Extract the (x, y) coordinate from the center of the cell holding the provided text.  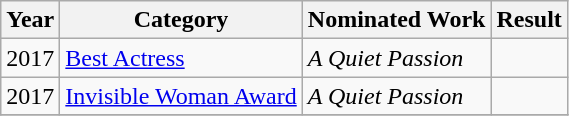
Nominated Work (396, 20)
Category (181, 20)
Best Actress (181, 58)
Year (30, 20)
Invisible Woman Award (181, 96)
Result (529, 20)
